From the cell containing the given text, extract its center point as [x, y] coordinate. 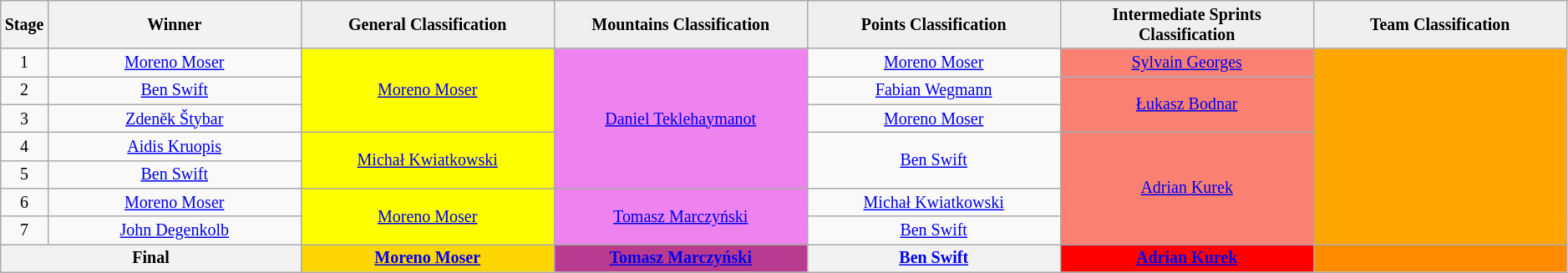
Sylvain Georges [1186, 63]
Stage [25, 25]
Mountains Classification [680, 25]
4 [25, 147]
Team Classification [1440, 25]
1 [25, 63]
2 [25, 90]
General Classification [428, 25]
7 [25, 230]
Daniel Teklehaymanot [680, 119]
Aidis Kruopis [174, 147]
Winner [174, 25]
Points Classification [934, 25]
5 [25, 174]
John Degenkolb [174, 230]
Zdeněk Štybar [174, 119]
Łukasz Bodnar [1186, 105]
6 [25, 202]
Intermediate Sprints Classification [1186, 25]
Final [150, 259]
Fabian Wegmann [934, 90]
3 [25, 119]
